Identify which cell holds the provided text, then report its [x, y] central coordinate. 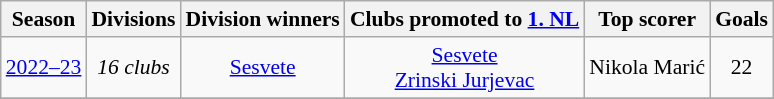
Sesvete [263, 68]
2022–23 [44, 68]
Goals [742, 19]
Divisions [133, 19]
22 [742, 68]
Season [44, 19]
Division winners [263, 19]
Nikola Marić [647, 68]
Clubs promoted to 1. NL [464, 19]
16 clubs [133, 68]
Sesvete Zrinski Jurjevac [464, 68]
Top scorer [647, 19]
